Locate the cell with the specified text and output its (X, Y) center coordinate. 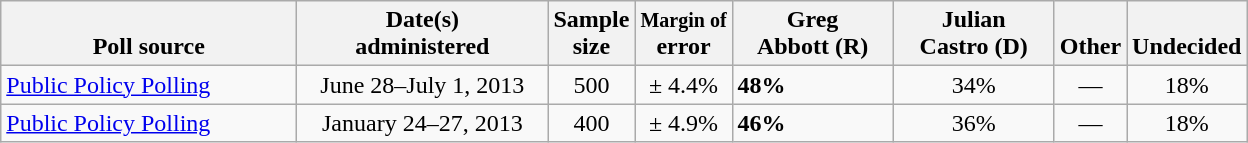
48% (812, 85)
46% (812, 123)
June 28–July 1, 2013 (422, 85)
400 (592, 123)
Margin oferror (684, 34)
GregAbbott (R) (812, 34)
± 4.4% (684, 85)
Undecided (1187, 34)
Date(s)administered (422, 34)
JulianCastro (D) (974, 34)
January 24–27, 2013 (422, 123)
Samplesize (592, 34)
Poll source (149, 34)
36% (974, 123)
± 4.9% (684, 123)
Other (1090, 34)
500 (592, 85)
34% (974, 85)
